Scan for the cell matching the given text and deliver its [X, Y] coordinate at center. 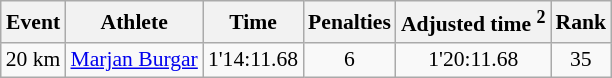
Adjusted time 2 [474, 22]
35 [582, 60]
Marjan Burgar [134, 60]
Event [34, 22]
20 km [34, 60]
Time [253, 22]
Penalties [350, 22]
Athlete [134, 22]
1'20:11.68 [474, 60]
Rank [582, 22]
1'14:11.68 [253, 60]
6 [350, 60]
